Output the (X, Y) coordinate of the center of the cell containing the given text.  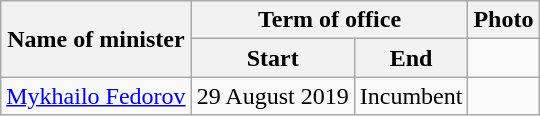
Term of office (330, 20)
Start (272, 58)
Name of minister (96, 39)
Photo (504, 20)
End (411, 58)
Incumbent (411, 96)
29 August 2019 (272, 96)
Mykhailo Fedorov (96, 96)
